Detect which cell encompasses the target text, then output its [X, Y] center coordinate. 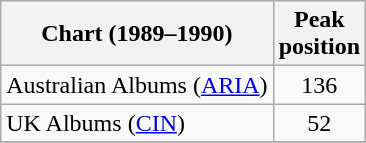
Peakposition [319, 34]
Chart (1989–1990) [137, 34]
136 [319, 85]
UK Albums (CIN) [137, 123]
52 [319, 123]
Australian Albums (ARIA) [137, 85]
